Capture the cell that displays the provided text and extract its (X, Y) central coordinate. 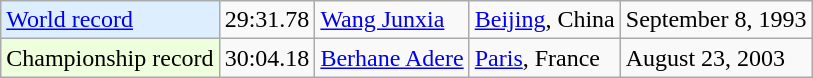
Beijing, China (544, 20)
Paris, France (544, 58)
August 23, 2003 (716, 58)
30:04.18 (267, 58)
World record (110, 20)
Berhane Adere (392, 58)
29:31.78 (267, 20)
Championship record (110, 58)
September 8, 1993 (716, 20)
Wang Junxia (392, 20)
